For the text-containing cell, return its midpoint in [x, y] coordinate format. 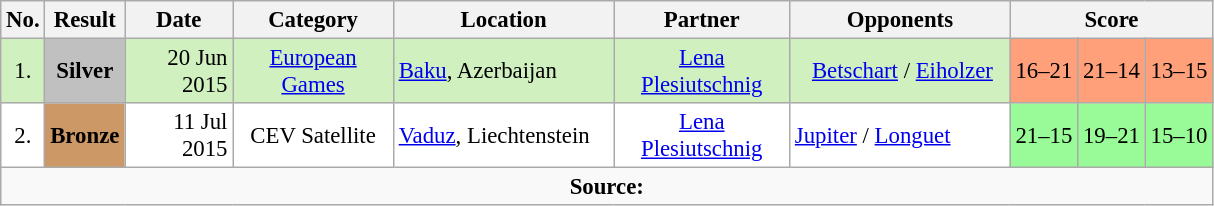
13–15 [1179, 72]
Result [85, 20]
Bronze [85, 136]
19–21 [1112, 136]
Location [504, 20]
15–10 [1179, 136]
Source: [607, 187]
Category [314, 20]
Betschart / Eiholzer [900, 72]
21–14 [1112, 72]
Score [1112, 20]
1. [23, 72]
Jupiter / Longuet [900, 136]
Baku, Azerbaijan [504, 72]
2. [23, 136]
Silver [85, 72]
16–21 [1044, 72]
21–15 [1044, 136]
11 Jul 2015 [179, 136]
Partner [702, 20]
CEV Satellite [314, 136]
Opponents [900, 20]
Vaduz, Liechtenstein [504, 136]
No. [23, 20]
Date [179, 20]
European Games [314, 72]
20 Jun 2015 [179, 72]
